Capture the cell that displays the provided text and extract its (X, Y) central coordinate. 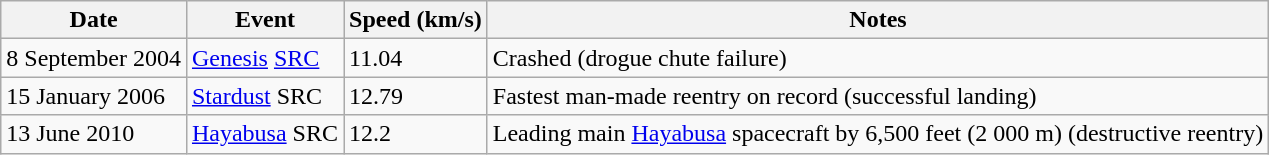
Notes (878, 20)
Fastest man-made reentry on record (successful landing) (878, 96)
Crashed (drogue chute failure) (878, 58)
Date (94, 20)
12.79 (416, 96)
Event (264, 20)
15 January 2006 (94, 96)
Leading main Hayabusa spacecraft by 6,500 feet (2 000 m) (destructive reentry) (878, 134)
Genesis SRC (264, 58)
Hayabusa SRC (264, 134)
13 June 2010 (94, 134)
Stardust SRC (264, 96)
Speed (km/s) (416, 20)
8 September 2004 (94, 58)
12.2 (416, 134)
11.04 (416, 58)
